For the text-containing cell, return its midpoint in (X, Y) coordinate format. 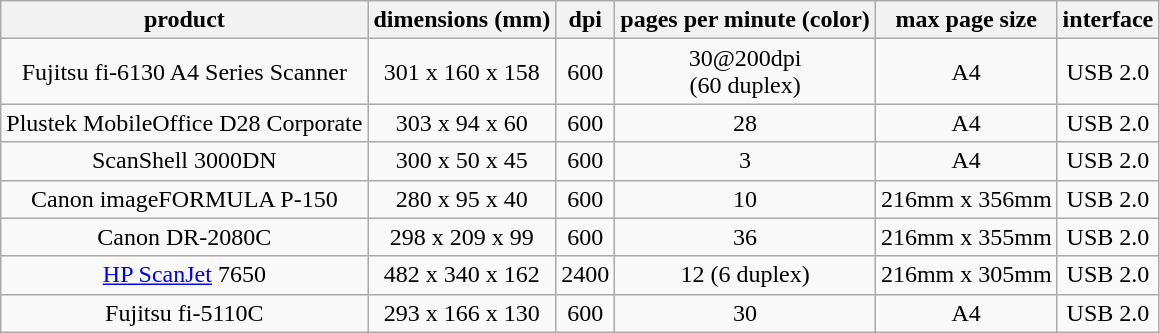
dpi (586, 20)
max page size (966, 20)
10 (746, 199)
298 x 209 x 99 (462, 237)
Fujitsu fi-5110C (184, 313)
300 x 50 x 45 (462, 161)
pages per minute (color) (746, 20)
Canon imageFORMULA P-150 (184, 199)
dimensions (mm) (462, 20)
293 x 166 x 130 (462, 313)
12 (6 duplex) (746, 275)
2400 (586, 275)
280 x 95 x 40 (462, 199)
216mm x 355mm (966, 237)
interface (1108, 20)
Canon DR-2080C (184, 237)
30 (746, 313)
ScanShell 3000DN (184, 161)
303 x 94 x 60 (462, 123)
30@200dpi(60 duplex) (746, 72)
HP ScanJet 7650 (184, 275)
301 x 160 x 158 (462, 72)
product (184, 20)
28 (746, 123)
3 (746, 161)
Fujitsu fi-6130 A4 Series Scanner (184, 72)
482 x 340 x 162 (462, 275)
Plustek MobileOffice D28 Corporate (184, 123)
36 (746, 237)
216mm x 305mm (966, 275)
216mm x 356mm (966, 199)
